Return the (x, y) coordinate for the center point of the cell that contains the specified text.  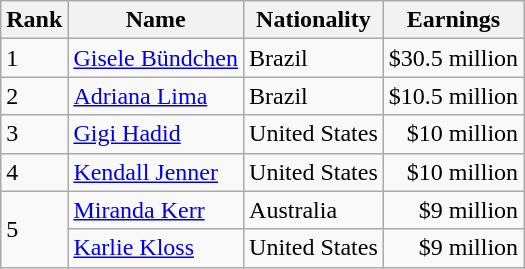
Australia (314, 210)
Miranda Kerr (156, 210)
Nationality (314, 20)
Kendall Jenner (156, 172)
Gigi Hadid (156, 134)
Adriana Lima (156, 96)
3 (34, 134)
2 (34, 96)
$10.5 million (453, 96)
1 (34, 58)
4 (34, 172)
5 (34, 229)
Gisele Bündchen (156, 58)
Rank (34, 20)
$30.5 million (453, 58)
Karlie Kloss (156, 248)
Name (156, 20)
Earnings (453, 20)
